Return the (X, Y) coordinate for the center point of the cell that contains the specified text.  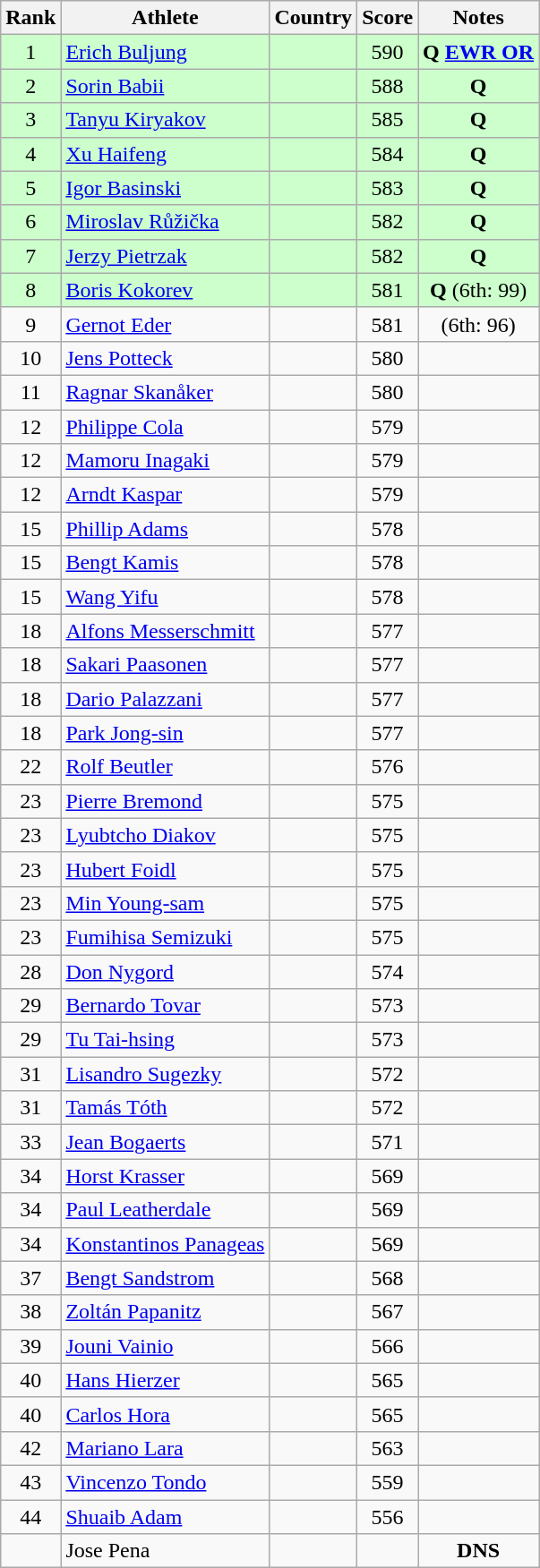
Horst Krasser (165, 1176)
Xu Haifeng (165, 154)
Mariano Lara (165, 1448)
Lisandro Sugezky (165, 1074)
584 (388, 154)
Konstantinos Panageas (165, 1244)
Score (388, 18)
Jens Potteck (165, 358)
Don Nygord (165, 971)
Paul Leatherdale (165, 1210)
567 (388, 1312)
576 (388, 767)
Rank (30, 18)
28 (30, 971)
Igor Basinski (165, 188)
Bengt Kamis (165, 563)
Jose Pena (165, 1551)
10 (30, 358)
571 (388, 1142)
37 (30, 1278)
Philippe Cola (165, 427)
559 (388, 1482)
9 (30, 324)
Tamás Tóth (165, 1108)
Hubert Foidl (165, 869)
Zoltán Papanitz (165, 1312)
Ragnar Skanåker (165, 392)
Q (6th: 99) (478, 290)
Arndt Kaspar (165, 495)
566 (388, 1346)
Lyubtcho Diakov (165, 835)
1 (30, 52)
Rolf Beutler (165, 767)
Q EWR OR (478, 52)
42 (30, 1448)
585 (388, 120)
Erich Buljung (165, 52)
Country (313, 18)
44 (30, 1517)
33 (30, 1142)
Bengt Sandstrom (165, 1278)
Tanyu Kiryakov (165, 120)
Miroslav Růžička (165, 222)
Phillip Adams (165, 529)
Shuaib Adam (165, 1517)
Vincenzo Tondo (165, 1482)
Athlete (165, 18)
Wang Yifu (165, 597)
2 (30, 86)
Carlos Hora (165, 1414)
563 (388, 1448)
4 (30, 154)
Jean Bogaerts (165, 1142)
Bernardo Tovar (165, 1006)
3 (30, 120)
Mamoru Inagaki (165, 461)
Jerzy Pietrzak (165, 256)
43 (30, 1482)
Sorin Babii (165, 86)
Boris Kokorev (165, 290)
556 (388, 1517)
DNS (478, 1551)
7 (30, 256)
5 (30, 188)
588 (388, 86)
Sakari Paasonen (165, 665)
11 (30, 392)
(6th: 96) (478, 324)
Fumihisa Semizuki (165, 937)
Hans Hierzer (165, 1380)
Notes (478, 18)
22 (30, 767)
583 (388, 188)
Dario Palazzani (165, 699)
Pierre Bremond (165, 801)
Jouni Vainio (165, 1346)
38 (30, 1312)
Alfons Messerschmitt (165, 631)
Gernot Eder (165, 324)
568 (388, 1278)
39 (30, 1346)
Park Jong-sin (165, 733)
590 (388, 52)
574 (388, 971)
6 (30, 222)
Min Young-sam (165, 903)
Tu Tai-hsing (165, 1040)
8 (30, 290)
